Scan for the cell matching the given text and deliver its [x, y] coordinate at center. 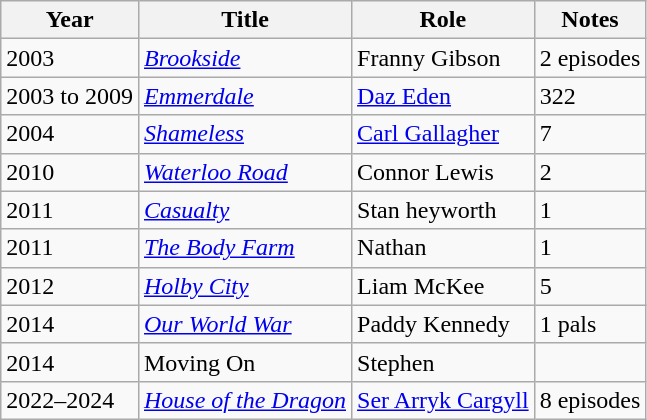
5 [590, 286]
Connor Lewis [444, 172]
Paddy Kennedy [444, 324]
Daz Eden [444, 96]
Emmerdale [244, 96]
2003 [70, 58]
Title [244, 20]
Our World War [244, 324]
8 episodes [590, 400]
Shameless [244, 134]
2010 [70, 172]
Notes [590, 20]
2003 to 2009 [70, 96]
Stephen [444, 362]
Nathan [444, 248]
Moving On [244, 362]
Casualty [244, 210]
2 episodes [590, 58]
7 [590, 134]
Waterloo Road [244, 172]
Role [444, 20]
Brookside [244, 58]
Liam McKee [444, 286]
2 [590, 172]
2022–2024 [70, 400]
1 pals [590, 324]
Holby City [244, 286]
322 [590, 96]
Franny Gibson [444, 58]
2004 [70, 134]
House of the Dragon [244, 400]
Year [70, 20]
The Body Farm [244, 248]
Ser Arryk Cargyll [444, 400]
2012 [70, 286]
Carl Gallagher [444, 134]
Stan heyworth [444, 210]
